Identify which cell holds the provided text, then report its (X, Y) central coordinate. 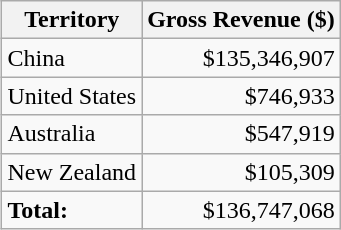
United States (72, 96)
$135,346,907 (242, 58)
China (72, 58)
Australia (72, 134)
Gross Revenue ($) (242, 20)
Territory (72, 20)
$136,747,068 (242, 210)
$746,933 (242, 96)
$547,919 (242, 134)
New Zealand (72, 172)
Total: (72, 210)
$105,309 (242, 172)
